From the cell containing the given text, extract its center point as (x, y) coordinate. 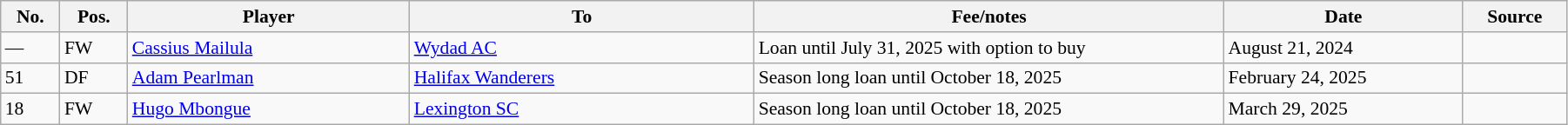
Player (269, 16)
No. (30, 16)
18 (30, 109)
Date (1344, 16)
Loan until July 31, 2025 with option to buy (989, 48)
Fee/notes (989, 16)
— (30, 48)
February 24, 2025 (1344, 78)
August 21, 2024 (1344, 48)
To (582, 16)
Source (1514, 16)
Adam Pearlman (269, 78)
Pos. (94, 16)
DF (94, 78)
51 (30, 78)
Halifax Wanderers (582, 78)
Hugo Mbongue (269, 109)
Wydad AC (582, 48)
Lexington SC (582, 109)
March 29, 2025 (1344, 109)
Cassius Mailula (269, 48)
